Provide the (X, Y) coordinate of the cell's center where the given text is located.  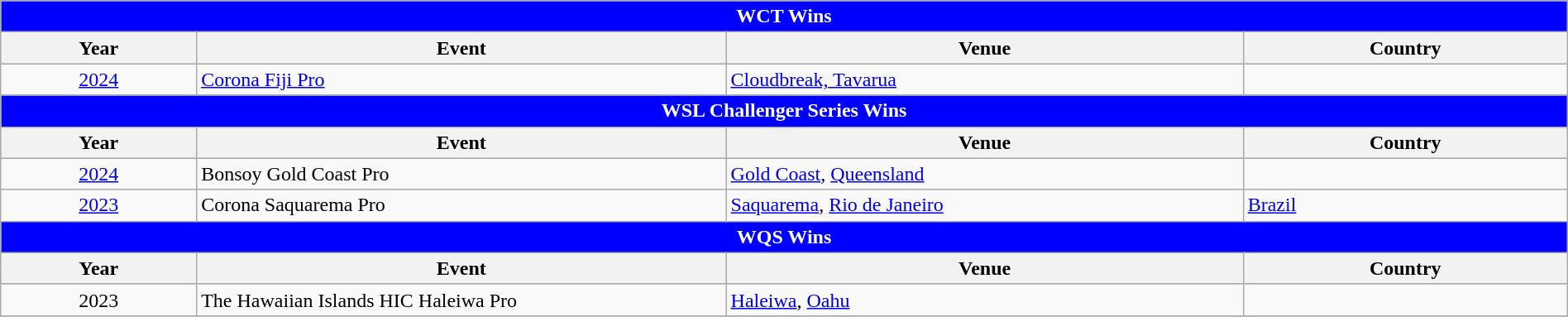
Corona Saquarema Pro (461, 205)
Bonsoy Gold Coast Pro (461, 174)
Brazil (1405, 205)
Haleiwa, Oahu (984, 300)
WQS Wins (784, 237)
Saquarema, Rio de Janeiro (984, 205)
The Hawaiian Islands HIC Haleiwa Pro (461, 300)
WSL Challenger Series Wins (784, 111)
Cloudbreak, Tavarua (984, 79)
Gold Coast, Queensland (984, 174)
Corona Fiji Pro (461, 79)
WCT Wins (784, 17)
